For the text-containing cell, return its midpoint in (x, y) coordinate format. 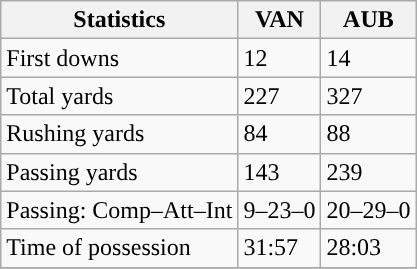
143 (280, 172)
Rushing yards (120, 134)
First downs (120, 58)
VAN (280, 20)
AUB (368, 20)
9–23–0 (280, 210)
31:57 (280, 248)
14 (368, 58)
Time of possession (120, 248)
Statistics (120, 20)
Total yards (120, 96)
28:03 (368, 248)
239 (368, 172)
227 (280, 96)
88 (368, 134)
Passing yards (120, 172)
84 (280, 134)
12 (280, 58)
Passing: Comp–Att–Int (120, 210)
327 (368, 96)
20–29–0 (368, 210)
